Return [x, y] of the center of cell containing provided text 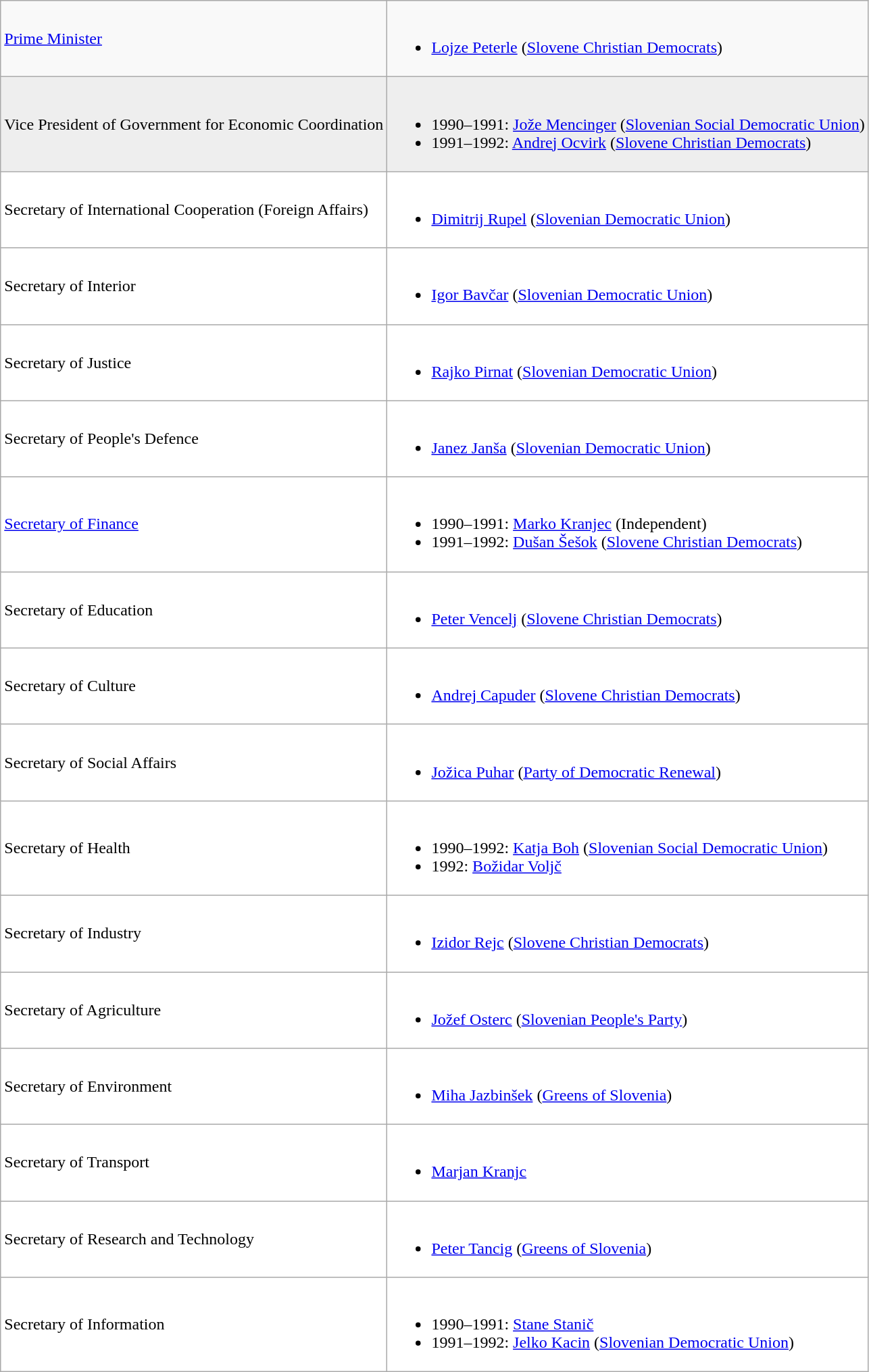
Secretary of Education [194, 609]
Rajko Pirnat (Slovenian Democratic Union) [628, 362]
Peter Vencelj (Slovene Christian Democrats) [628, 609]
Secretary of Culture [194, 686]
1990–1991: Stane Stanič1991–1992: Jelko Kacin (Slovenian Democratic Union) [628, 1325]
Secretary of Agriculture [194, 1009]
Secretary of Transport [194, 1163]
Vice President of Government for Economic Coordination [194, 124]
Secretary of Justice [194, 362]
1990–1991: Marko Kranjec (Independent)1991–1992: Dušan Šešok (Slovene Christian Democrats) [628, 524]
Peter Tancig (Greens of Slovenia) [628, 1239]
1990–1991: Jože Mencinger (Slovenian Social Democratic Union)1991–1992: Andrej Ocvirk (Slovene Christian Democrats) [628, 124]
Secretary of Interior [194, 286]
Izidor Rejc (Slovene Christian Democrats) [628, 934]
Andrej Capuder (Slovene Christian Democrats) [628, 686]
Dimitrij Rupel (Slovenian Democratic Union) [628, 209]
Secretary of Social Affairs [194, 762]
Janez Janša (Slovenian Democratic Union) [628, 439]
Prime Minister [194, 39]
Secretary of Environment [194, 1086]
Secretary of Finance [194, 524]
Secretary of Research and Technology [194, 1239]
Jožef Osterc (Slovenian People's Party) [628, 1009]
Igor Bavčar (Slovenian Democratic Union) [628, 286]
Secretary of Industry [194, 934]
Miha Jazbinšek (Greens of Slovenia) [628, 1086]
Secretary of International Cooperation (Foreign Affairs) [194, 209]
Jožica Puhar (Party of Democratic Renewal) [628, 762]
Secretary of Health [194, 848]
1990–1992: Katja Boh (Slovenian Social Democratic Union)1992: Božidar Voljč [628, 848]
Secretary of People's Defence [194, 439]
Secretary of Information [194, 1325]
Marjan Kranjc [628, 1163]
Lojze Peterle (Slovene Christian Democrats) [628, 39]
